Pinpoint the cell where the given text exists, returning its [X, Y] midpoint coordinate. 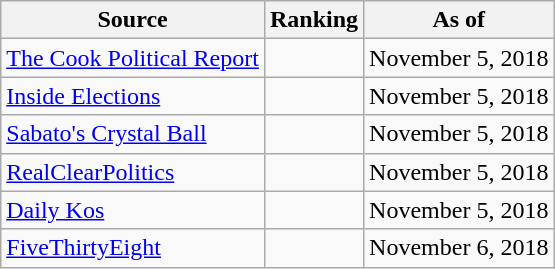
Sabato's Crystal Ball [133, 134]
November 6, 2018 [459, 248]
Source [133, 20]
Inside Elections [133, 96]
As of [459, 20]
RealClearPolitics [133, 172]
Daily Kos [133, 210]
FiveThirtyEight [133, 248]
The Cook Political Report [133, 58]
Ranking [314, 20]
